Identify which cell holds the provided text, then report its [x, y] central coordinate. 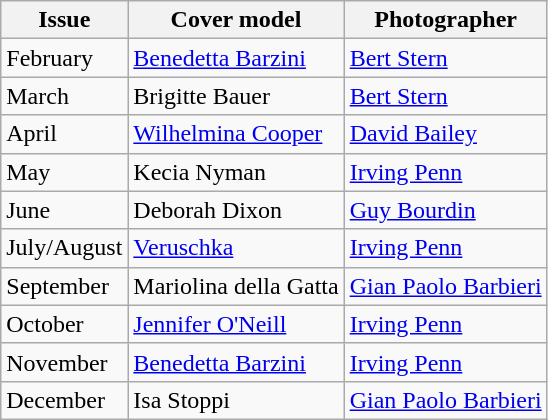
July/August [64, 248]
September [64, 286]
Wilhelmina Cooper [236, 134]
November [64, 362]
Jennifer O'Neill [236, 324]
March [64, 96]
Guy Bourdin [446, 210]
Mariolina della Gatta [236, 286]
April [64, 134]
December [64, 400]
Veruschka [236, 248]
Issue [64, 20]
David Bailey [446, 134]
Photographer [446, 20]
Kecia Nyman [236, 172]
February [64, 58]
October [64, 324]
June [64, 210]
Isa Stoppi [236, 400]
Deborah Dixon [236, 210]
May [64, 172]
Brigitte Bauer [236, 96]
Cover model [236, 20]
